For the text-containing cell, return its midpoint in [X, Y] coordinate format. 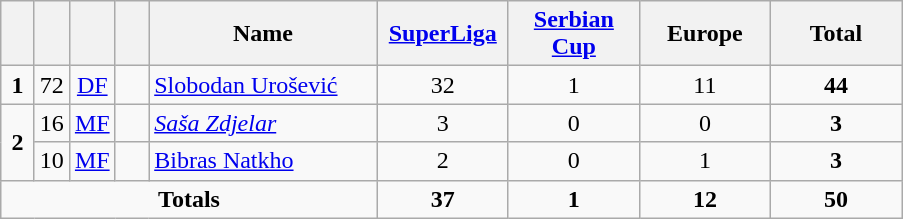
DF [92, 85]
Totals [189, 199]
11 [704, 85]
72 [52, 85]
37 [442, 199]
12 [704, 199]
Saša Zdjelar [264, 123]
SuperLiga [442, 34]
Europe [704, 34]
44 [836, 85]
Total [836, 34]
Name [264, 34]
10 [52, 161]
Bibras Natkho [264, 161]
16 [52, 123]
50 [836, 199]
32 [442, 85]
Serbian Cup [574, 34]
Slobodan Urošević [264, 85]
